Scan for the cell matching the given text and deliver its (x, y) coordinate at center. 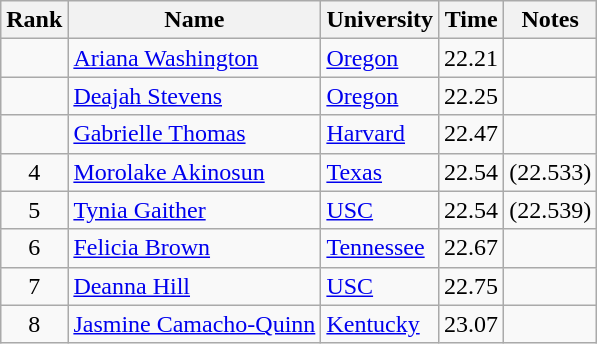
Name (194, 20)
Gabrielle Thomas (194, 134)
Jasmine Camacho-Quinn (194, 324)
7 (34, 286)
Kentucky (380, 324)
Notes (550, 20)
(22.533) (550, 172)
Ariana Washington (194, 58)
22.75 (472, 286)
8 (34, 324)
22.47 (472, 134)
23.07 (472, 324)
Deanna Hill (194, 286)
Tynia Gaither (194, 210)
22.67 (472, 248)
Time (472, 20)
Texas (380, 172)
5 (34, 210)
Harvard (380, 134)
22.21 (472, 58)
6 (34, 248)
Tennessee (380, 248)
Rank (34, 20)
(22.539) (550, 210)
Morolake Akinosun (194, 172)
Felicia Brown (194, 248)
22.25 (472, 96)
4 (34, 172)
University (380, 20)
Deajah Stevens (194, 96)
